For the text-containing cell, return its midpoint in [X, Y] coordinate format. 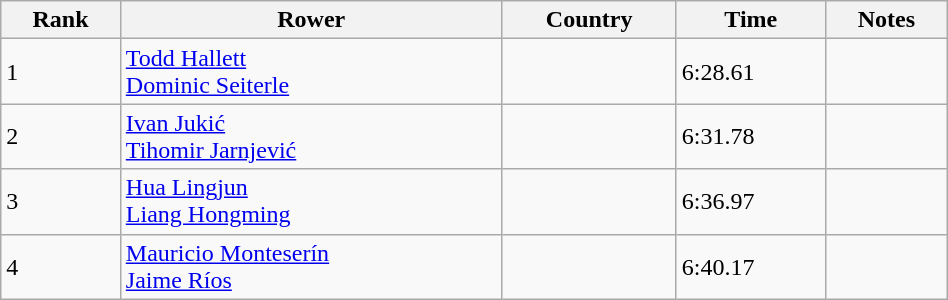
6:36.97 [750, 202]
Hua LingjunLiang Hongming [311, 202]
2 [61, 136]
1 [61, 72]
6:40.17 [750, 266]
4 [61, 266]
Todd Hallett Dominic Seiterle [311, 72]
3 [61, 202]
Rank [61, 20]
Country [589, 20]
6:28.61 [750, 72]
6:31.78 [750, 136]
Ivan Jukić Tihomir Jarnjević [311, 136]
Rower [311, 20]
Mauricio Monteserín Jaime Ríos [311, 266]
Notes [886, 20]
Time [750, 20]
